Capture the cell that displays the provided text and extract its [x, y] central coordinate. 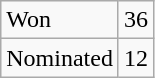
Won [60, 20]
36 [136, 20]
Nominated [60, 58]
12 [136, 58]
